Pinpoint the cell where the given text exists, returning its [x, y] midpoint coordinate. 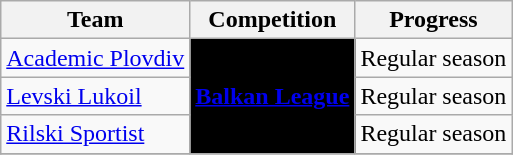
Progress [434, 20]
Balkan League [272, 96]
Rilski Sportist [96, 134]
Levski Lukoil [96, 96]
Academic Plovdiv [96, 58]
Team [96, 20]
Competition [272, 20]
